Locate the cell with the specified text and output its (x, y) center coordinate. 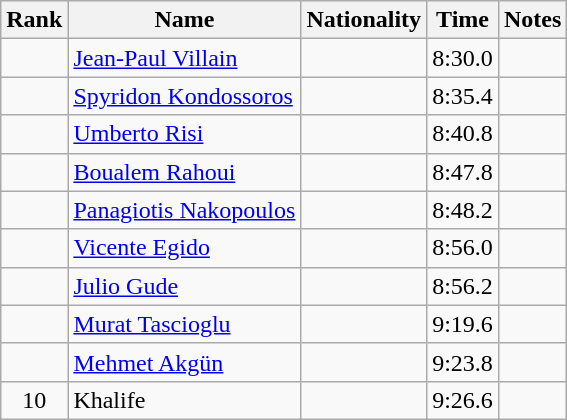
Rank (34, 20)
9:19.6 (463, 324)
Julio Gude (184, 286)
Umberto Risi (184, 134)
8:48.2 (463, 210)
Spyridon Kondossoros (184, 96)
Mehmet Akgün (184, 362)
Jean-Paul Villain (184, 58)
Time (463, 20)
Boualem Rahoui (184, 172)
Murat Tascioglu (184, 324)
Nationality (364, 20)
8:30.0 (463, 58)
Khalife (184, 400)
8:56.2 (463, 286)
8:56.0 (463, 248)
9:23.8 (463, 362)
Name (184, 20)
8:47.8 (463, 172)
Notes (532, 20)
8:40.8 (463, 134)
Panagiotis Nakopoulos (184, 210)
9:26.6 (463, 400)
Vicente Egido (184, 248)
8:35.4 (463, 96)
10 (34, 400)
